Find where the given text appears and provide that cell's center as (X, Y) coordinate. 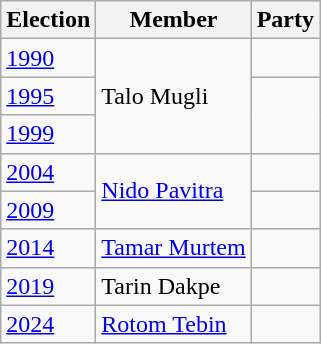
1999 (48, 134)
2009 (48, 210)
Rotom Tebin (174, 324)
Member (174, 20)
Tarin Dakpe (174, 286)
2014 (48, 248)
Nido Pavitra (174, 191)
1995 (48, 96)
2024 (48, 324)
1990 (48, 58)
2019 (48, 286)
2004 (48, 172)
Tamar Murtem (174, 248)
Party (285, 20)
Election (48, 20)
Talo Mugli (174, 96)
